Return the (x, y) coordinate for the center point of the cell that contains the specified text.  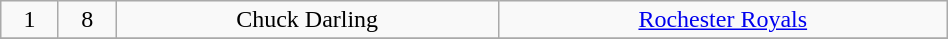
Chuck Darling (307, 20)
8 (87, 20)
1 (30, 20)
Rochester Royals (722, 20)
